Detect which cell encompasses the target text, then output its (x, y) center coordinate. 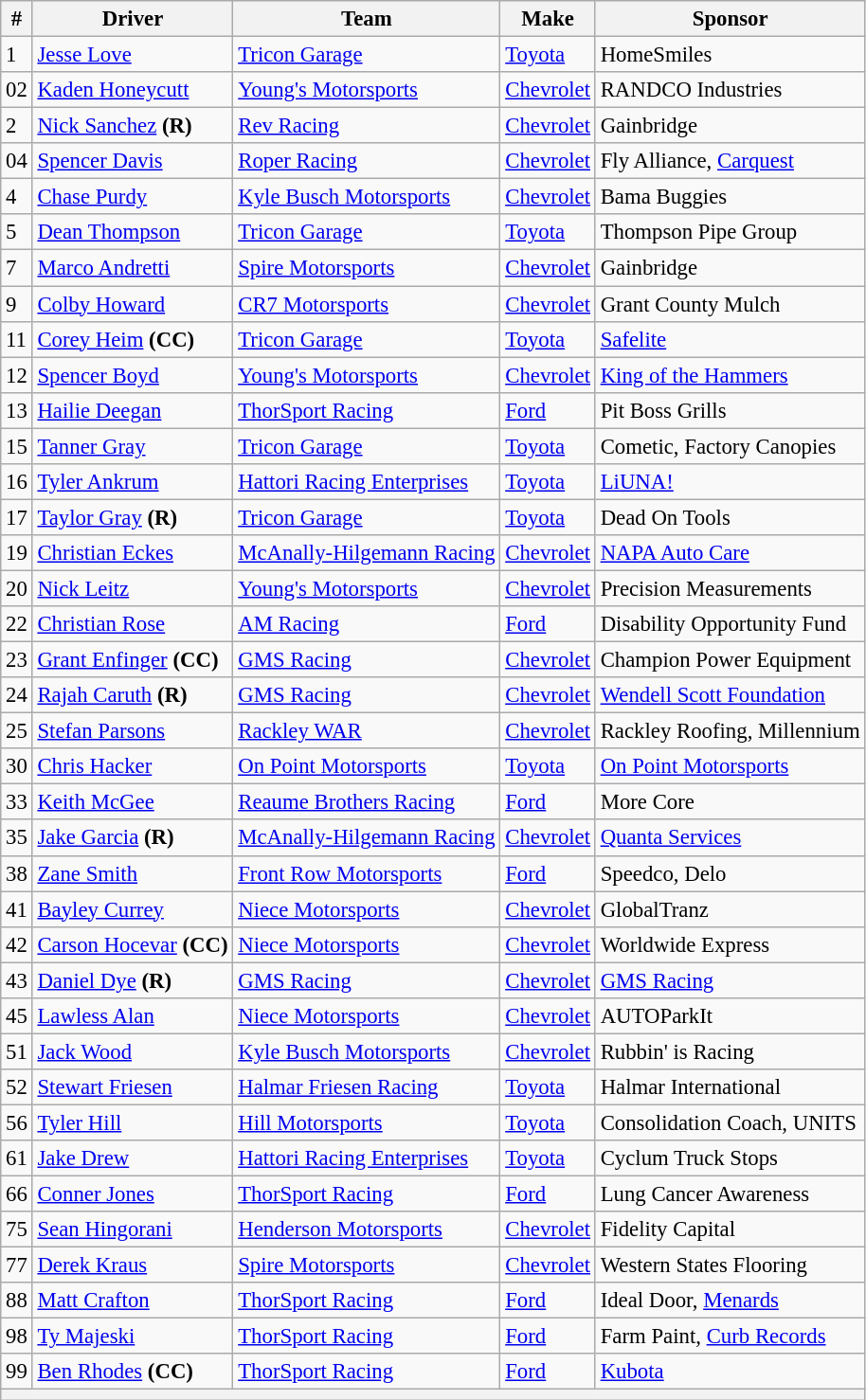
Stefan Parsons (133, 731)
Kubota (730, 1373)
Jake Garcia (R) (133, 838)
Western States Flooring (730, 1265)
13 (17, 410)
Jack Wood (133, 1051)
Roper Racing (367, 161)
Henderson Motorsports (367, 1229)
99 (17, 1373)
Matt Crafton (133, 1301)
24 (17, 695)
Nick Leitz (133, 588)
Hill Motorsports (367, 1122)
Team (367, 19)
GlobalTranz (730, 909)
AM Racing (367, 624)
Nick Sanchez (R) (133, 126)
Zane Smith (133, 873)
Christian Rose (133, 624)
Bama Buggies (730, 197)
Grant County Mulch (730, 304)
1 (17, 55)
Chris Hacker (133, 766)
More Core (730, 802)
NAPA Auto Care (730, 553)
AUTOParkIt (730, 1016)
04 (17, 161)
Carson Hocevar (CC) (133, 944)
02 (17, 90)
Rajah Caruth (R) (133, 695)
Cyclum Truck Stops (730, 1158)
22 (17, 624)
Ty Majeski (133, 1337)
Dead On Tools (730, 517)
Grant Enfinger (CC) (133, 660)
Rackley Roofing, Millennium (730, 731)
Ben Rhodes (CC) (133, 1373)
16 (17, 482)
Disability Opportunity Fund (730, 624)
5 (17, 232)
Chase Purdy (133, 197)
Pit Boss Grills (730, 410)
Jake Drew (133, 1158)
45 (17, 1016)
56 (17, 1122)
Reaume Brothers Racing (367, 802)
Lung Cancer Awareness (730, 1194)
Safelite (730, 339)
Corey Heim (CC) (133, 339)
Farm Paint, Curb Records (730, 1337)
23 (17, 660)
Fidelity Capital (730, 1229)
Rubbin' is Racing (730, 1051)
9 (17, 304)
Consolidation Coach, UNITS (730, 1122)
Spencer Boyd (133, 375)
Halmar International (730, 1087)
Daniel Dye (R) (133, 980)
Lawless Alan (133, 1016)
LiUNA! (730, 482)
Driver (133, 19)
20 (17, 588)
Christian Eckes (133, 553)
61 (17, 1158)
HomeSmiles (730, 55)
Tanner Gray (133, 446)
Stewart Friesen (133, 1087)
Keith McGee (133, 802)
43 (17, 980)
Halmar Friesen Racing (367, 1087)
7 (17, 268)
66 (17, 1194)
4 (17, 197)
Front Row Motorsports (367, 873)
15 (17, 446)
Colby Howard (133, 304)
King of the Hammers (730, 375)
41 (17, 909)
Tyler Ankrum (133, 482)
Precision Measurements (730, 588)
88 (17, 1301)
Make (548, 19)
Champion Power Equipment (730, 660)
19 (17, 553)
Quanta Services (730, 838)
Cometic, Factory Canopies (730, 446)
Hailie Deegan (133, 410)
Sean Hingorani (133, 1229)
Rackley WAR (367, 731)
77 (17, 1265)
51 (17, 1051)
CR7 Motorsports (367, 304)
33 (17, 802)
Tyler Hill (133, 1122)
Dean Thompson (133, 232)
Spencer Davis (133, 161)
Ideal Door, Menards (730, 1301)
52 (17, 1087)
# (17, 19)
98 (17, 1337)
Derek Kraus (133, 1265)
Conner Jones (133, 1194)
RANDCO Industries (730, 90)
Thompson Pipe Group (730, 232)
75 (17, 1229)
30 (17, 766)
Rev Racing (367, 126)
35 (17, 838)
17 (17, 517)
Speedco, Delo (730, 873)
42 (17, 944)
Worldwide Express (730, 944)
Sponsor (730, 19)
Jesse Love (133, 55)
Bayley Currey (133, 909)
Fly Alliance, Carquest (730, 161)
25 (17, 731)
38 (17, 873)
11 (17, 339)
Marco Andretti (133, 268)
Taylor Gray (R) (133, 517)
12 (17, 375)
Kaden Honeycutt (133, 90)
2 (17, 126)
Wendell Scott Foundation (730, 695)
